Extract the [x, y] coordinate from the center of the cell holding the provided text.  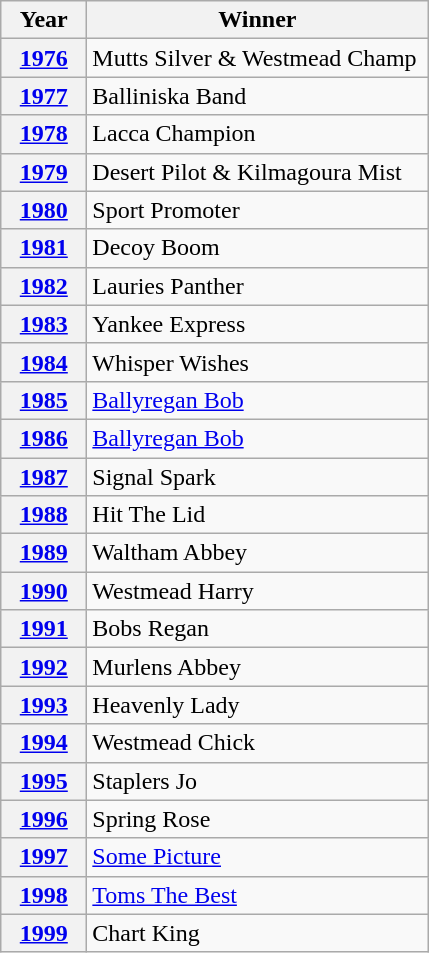
Year [44, 20]
1995 [44, 781]
Desert Pilot & Kilmagoura Mist [258, 172]
Mutts Silver & Westmead Champ [258, 58]
Signal Spark [258, 477]
1994 [44, 743]
1999 [44, 933]
Westmead Harry [258, 591]
Decoy Boom [258, 248]
1986 [44, 438]
Yankee Express [258, 324]
Murlens Abbey [258, 667]
Lacca Champion [258, 134]
1978 [44, 134]
1979 [44, 172]
1982 [44, 286]
1983 [44, 324]
Lauries Panther [258, 286]
1992 [44, 667]
Waltham Abbey [258, 553]
1998 [44, 895]
1987 [44, 477]
1984 [44, 362]
1997 [44, 857]
1993 [44, 705]
Some Picture [258, 857]
1976 [44, 58]
Staplers Jo [258, 781]
1990 [44, 591]
1989 [44, 553]
1981 [44, 248]
Hit The Lid [258, 515]
1977 [44, 96]
1991 [44, 629]
Spring Rose [258, 819]
Heavenly Lady [258, 705]
Westmead Chick [258, 743]
Balliniska Band [258, 96]
Chart King [258, 933]
1980 [44, 210]
1988 [44, 515]
Toms The Best [258, 895]
Sport Promoter [258, 210]
1985 [44, 400]
Bobs Regan [258, 629]
1996 [44, 819]
Winner [258, 20]
Whisper Wishes [258, 362]
